Capture the cell that displays the provided text and extract its (x, y) central coordinate. 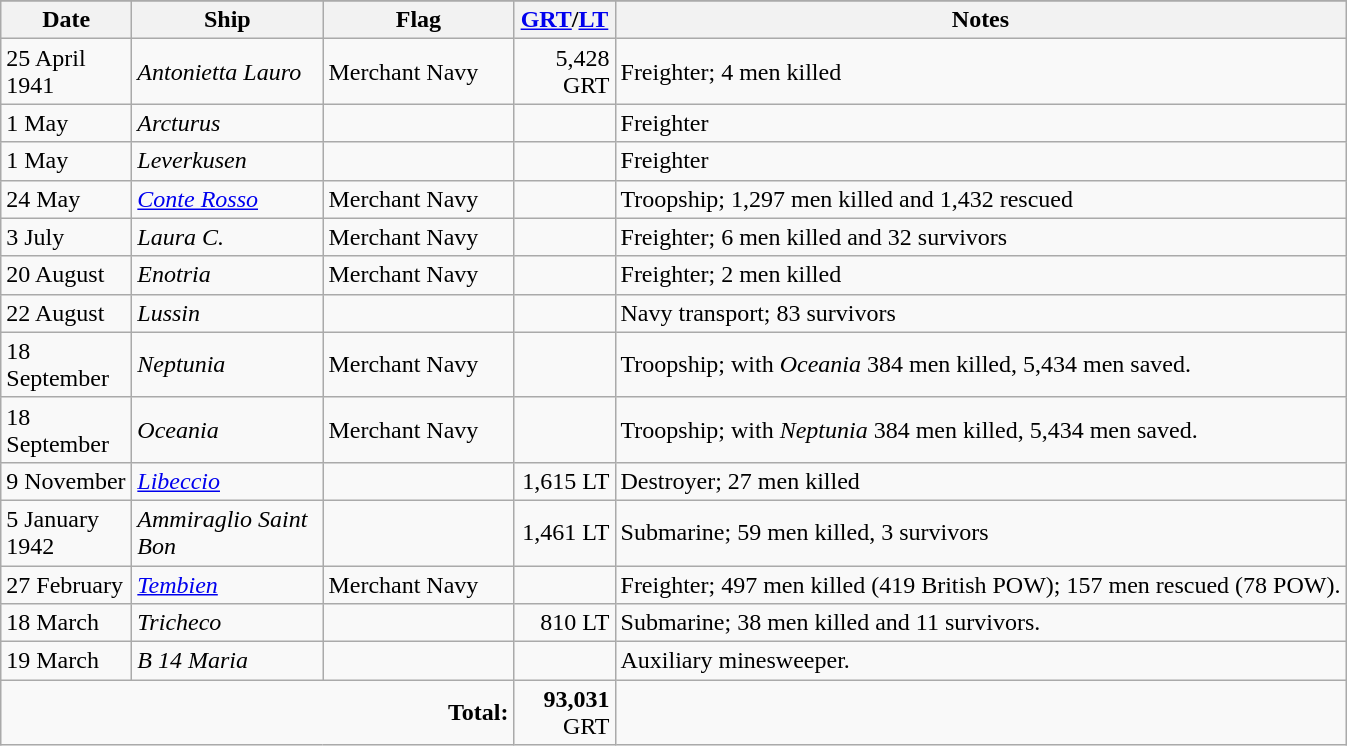
27 February (66, 585)
Troopship; with Neptunia 384 men killed, 5,434 men saved. (980, 430)
3 July (66, 237)
Arcturus (228, 123)
19 March (66, 661)
Lussin (228, 313)
Leverkusen (228, 161)
Ship (228, 20)
Conte Rosso (228, 199)
Notes (980, 20)
1,461 LT (564, 532)
Libeccio (228, 481)
20 August (66, 275)
Auxiliary minesweeper. (980, 661)
810 LT (564, 623)
Laura C. (228, 237)
Destroyer; 27 men killed (980, 481)
Troopship; with Oceania 384 men killed, 5,434 men saved. (980, 364)
Freighter; 4 men killed (980, 72)
18 March (66, 623)
Submarine; 59 men killed, 3 survivors (980, 532)
Neptunia (228, 364)
Ammiraglio Saint Bon (228, 532)
Freighter; 2 men killed (980, 275)
Antonietta Lauro (228, 72)
24 May (66, 199)
Flag (418, 20)
Freighter; 497 men killed (419 British POW); 157 men rescued (78 POW). (980, 585)
Enotria (228, 275)
Total: (258, 712)
Date (66, 20)
9 November (66, 481)
Tembien (228, 585)
5,428 GRT (564, 72)
GRT/LT (564, 20)
Oceania (228, 430)
Freighter; 6 men killed and 32 survivors (980, 237)
Troopship; 1,297 men killed and 1,432 rescued (980, 199)
5 January 1942 (66, 532)
25 April 1941 (66, 72)
B 14 Maria (228, 661)
93,031 GRT (564, 712)
22 August (66, 313)
1,615 LT (564, 481)
Tricheco (228, 623)
Submarine; 38 men killed and 11 survivors. (980, 623)
Navy transport; 83 survivors (980, 313)
